Locate the cell with the specified text and output its (x, y) center coordinate. 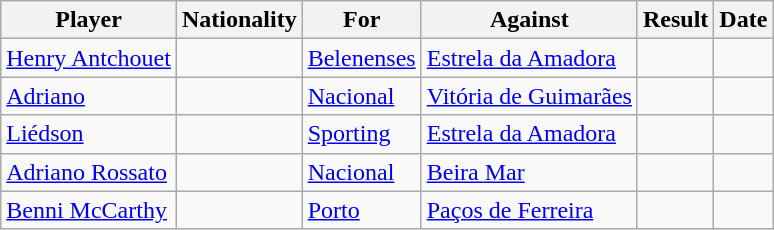
Paços de Ferreira (529, 210)
Beira Mar (529, 172)
Benni McCarthy (89, 210)
Date (744, 20)
Sporting (362, 134)
Liédson (89, 134)
Adriano Rossato (89, 172)
Nationality (239, 20)
Player (89, 20)
Porto (362, 210)
Vitória de Guimarães (529, 96)
Against (529, 20)
Adriano (89, 96)
Henry Antchouet (89, 58)
Belenenses (362, 58)
For (362, 20)
Result (675, 20)
